Find where the given text appears and provide that cell's center as (x, y) coordinate. 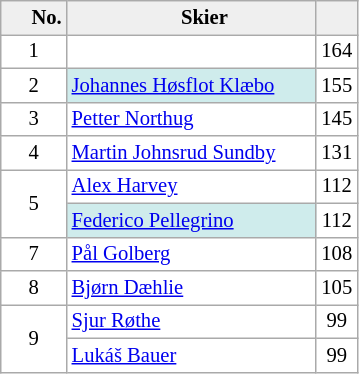
108 (336, 254)
2 (34, 85)
4 (34, 153)
8 (34, 287)
Martin Johnsrud Sundby (192, 153)
9 (34, 338)
131 (336, 153)
3 (34, 119)
Alex Harvey (192, 186)
Bjørn Dæhlie (192, 287)
105 (336, 287)
Pål Golberg (192, 254)
Skier (192, 17)
5 (34, 203)
Lukáš Bauer (192, 355)
Sjur Røthe (192, 321)
155 (336, 85)
7 (34, 254)
1 (34, 51)
Federico Pellegrino (192, 220)
No. (34, 17)
145 (336, 119)
Petter Northug (192, 119)
164 (336, 51)
Johannes Høsflot Klæbo (192, 85)
